Detect which cell encompasses the target text, then output its (X, Y) center coordinate. 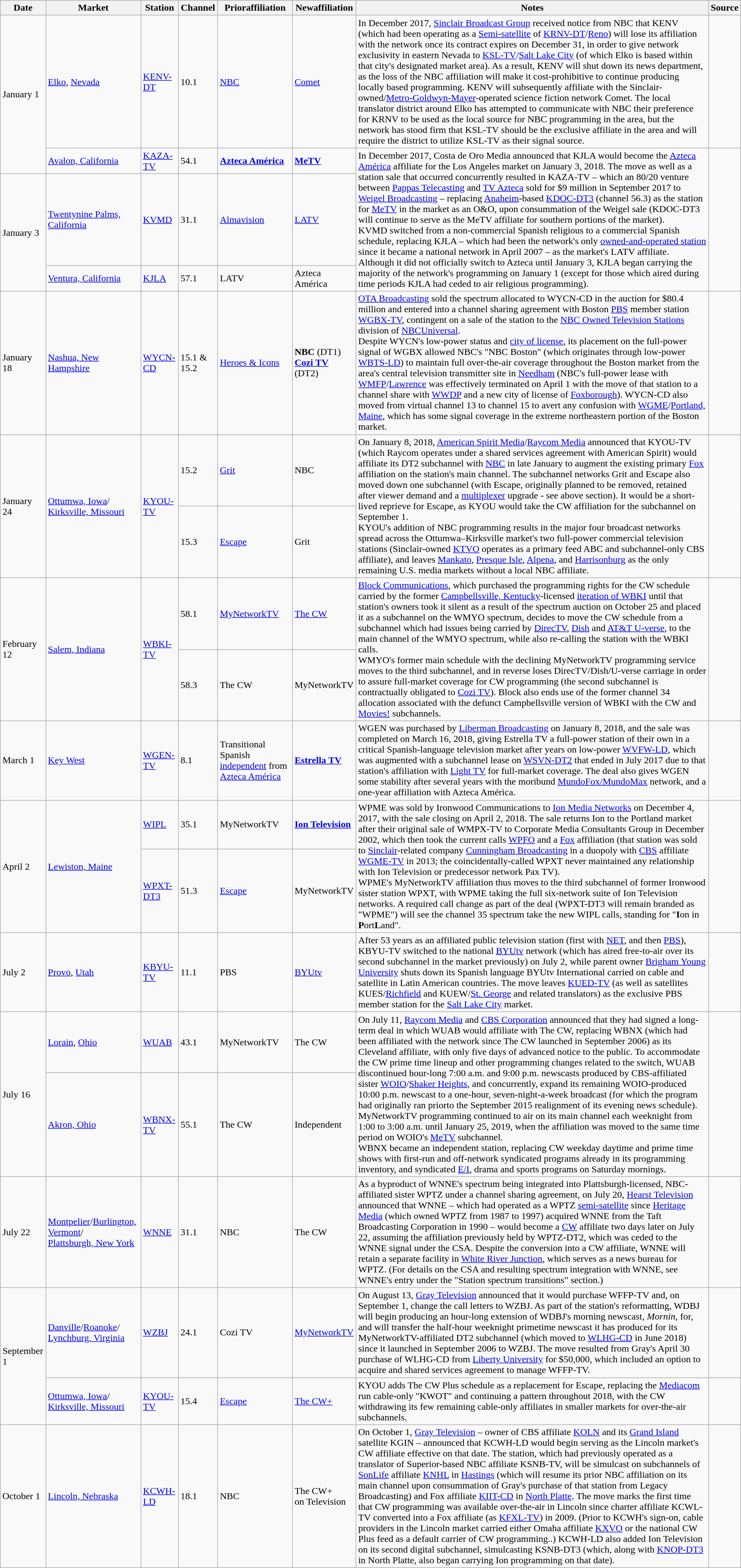
April 2 (23, 866)
KENV-DT (160, 82)
8.1 (198, 760)
The CW+ on Television (325, 1496)
Provo, Utah (93, 972)
Independent (325, 1124)
KAZA-TV (160, 161)
51.3 (198, 891)
WNNE (160, 1232)
57.1 (198, 279)
WPXT-DT3 (160, 891)
Ion Television (325, 825)
Salem, Indiana (93, 649)
WBNX-TV (160, 1124)
Danville/Roanoke/Lynchburg, Virginia (93, 1333)
55.1 (198, 1124)
Twentynine Palms, California (93, 220)
Newaffiliation (325, 8)
WBKI-TV (160, 649)
WYCN-CD (160, 363)
Lewiston, Maine (93, 866)
24.1 (198, 1333)
January 24 (23, 506)
54.1 (198, 161)
Almavision (255, 220)
Transitional Spanish independent from Azteca América (255, 760)
Lincoln, Nebraska (93, 1496)
58.1 (198, 613)
WGEN-TV (160, 760)
Comet (325, 82)
Key West (93, 760)
KCWH-LD (160, 1496)
KJLA (160, 279)
Notes (532, 8)
58.3 (198, 685)
July 2 (23, 972)
October 1 (23, 1496)
Elko, Nevada (93, 82)
September 1 (23, 1356)
10.1 (198, 82)
July 22 (23, 1232)
MeTV (325, 161)
15.3 (198, 542)
Date (23, 8)
43.1 (198, 1042)
Lorain, Ohio (93, 1042)
January 3 (23, 233)
Nashua, New Hampshire (93, 363)
Montpelier/Burlington, Vermont/Plattsburgh, New York (93, 1232)
NBC (DT1)Cozi TV (DT2) (325, 363)
WUAB (160, 1042)
Station (160, 8)
11.1 (198, 972)
18.1 (198, 1496)
BYUtv (325, 972)
Akron, Ohio (93, 1124)
15.1 & 15.2 (198, 363)
WIPL (160, 825)
March 1 (23, 760)
PBS (255, 972)
Cozi TV (255, 1333)
Channel (198, 8)
KBYU-TV (160, 972)
Market (93, 8)
February 12 (23, 649)
15.2 (198, 470)
January 18 (23, 363)
KVMD (160, 220)
July 16 (23, 1094)
Ventura, California (93, 279)
WZBJ (160, 1333)
The CW+ (325, 1401)
Avalon, California (93, 161)
January 1 (23, 95)
15.4 (198, 1401)
Heroes & Icons (255, 363)
Estrella TV (325, 760)
Prioraffiliation (255, 8)
Source (724, 8)
35.1 (198, 825)
